Scan for the cell matching the given text and deliver its (X, Y) coordinate at center. 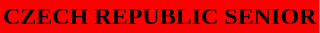
CZECH REPUBLIC SENIOR (160, 16)
